Detect which cell encompasses the target text, then output its (X, Y) center coordinate. 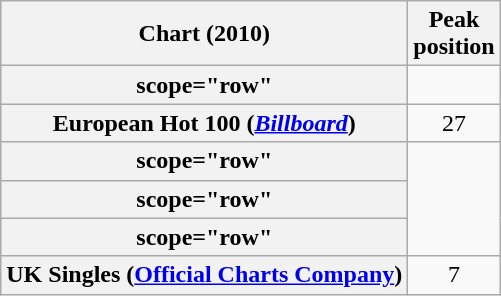
7 (454, 275)
Chart (2010) (204, 34)
Peakposition (454, 34)
European Hot 100 (Billboard) (204, 123)
27 (454, 123)
UK Singles (Official Charts Company) (204, 275)
